Search for the cell housing the specified text and yield its (X, Y) center coordinate. 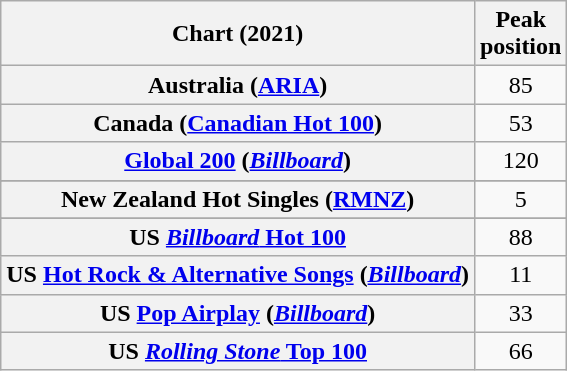
New Zealand Hot Singles (RMNZ) (238, 199)
120 (520, 161)
US Billboard Hot 100 (238, 237)
US Rolling Stone Top 100 (238, 351)
88 (520, 237)
Canada (Canadian Hot 100) (238, 123)
5 (520, 199)
Chart (2021) (238, 34)
US Pop Airplay (Billboard) (238, 313)
Australia (ARIA) (238, 85)
US Hot Rock & Alternative Songs (Billboard) (238, 275)
Peakposition (520, 34)
53 (520, 123)
Global 200 (Billboard) (238, 161)
11 (520, 275)
85 (520, 85)
33 (520, 313)
66 (520, 351)
